From the cell containing the given text, extract its center point as [X, Y] coordinate. 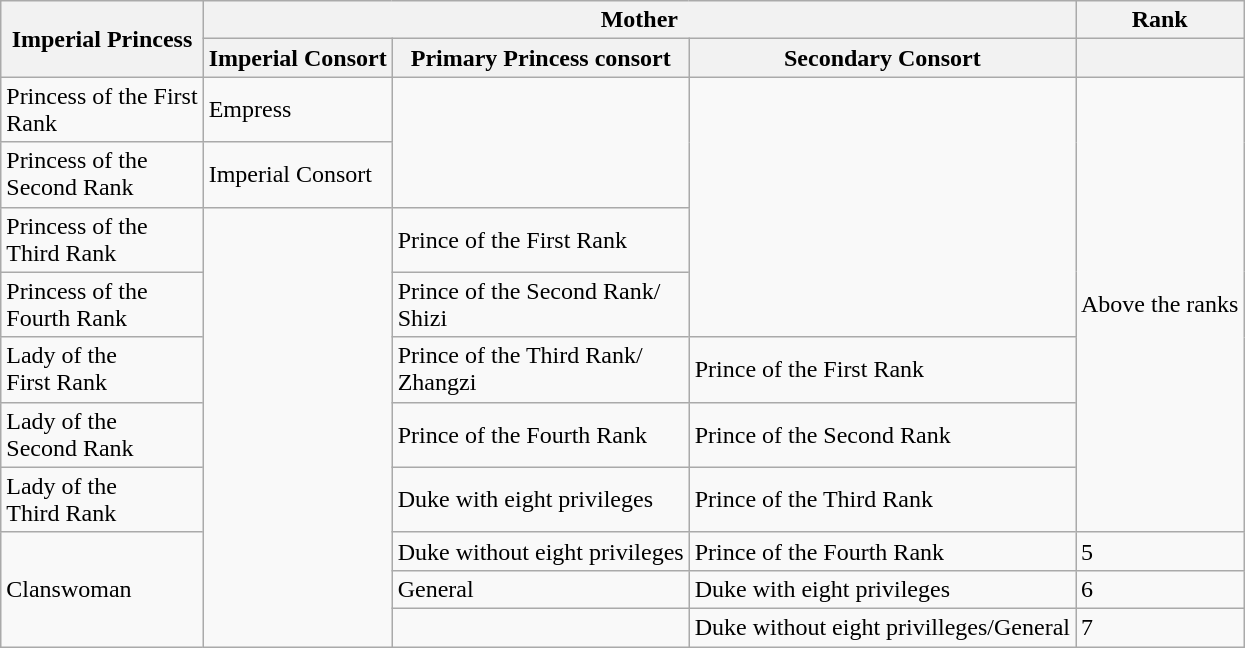
Prince of the Third Rank [882, 500]
Lady of theFirst Rank [102, 370]
Lady of theThird Rank [102, 500]
Above the ranks [1160, 304]
Lady of theSecond Rank [102, 434]
5 [1160, 551]
6 [1160, 589]
Princess of the FirstRank [102, 110]
Prince of the Second Rank/Shizi [540, 304]
Duke without eight privileges [540, 551]
Clanswoman [102, 589]
Princess of theThird Rank [102, 240]
Prince of the Third Rank/Zhangzi [540, 370]
Mother [639, 20]
Prince of the Second Rank [882, 434]
Duke without eight privilleges/General [882, 627]
Secondary Consort [882, 58]
7 [1160, 627]
General [540, 589]
Imperial Princess [102, 39]
Princess of theFourth Rank [102, 304]
Rank [1160, 20]
Primary Princess consort [540, 58]
Princess of theSecond Rank [102, 174]
Empress [298, 110]
